Extract the (X, Y) coordinate from the center of the cell holding the provided text.  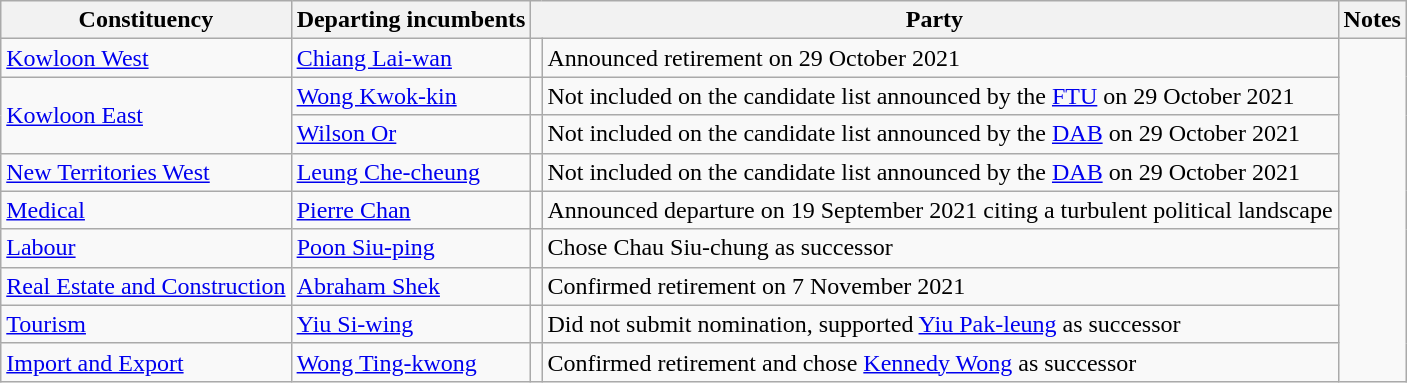
Did not submit nomination, supported Yiu Pak-leung as successor (940, 324)
Kowloon West (146, 58)
Import and Export (146, 362)
Labour (146, 248)
Real Estate and Construction (146, 286)
Tourism (146, 324)
Announced departure on 19 September 2021 citing a turbulent political landscape (940, 210)
New Territories West (146, 172)
Wong Kwok-kin (411, 96)
Departing incumbents (411, 20)
Chiang Lai-wan (411, 58)
Chose Chau Siu-chung as successor (940, 248)
Notes (1372, 20)
Wilson Or (411, 134)
Poon Siu-ping (411, 248)
Wong Ting-kwong (411, 362)
Kowloon East (146, 115)
Abraham Shek (411, 286)
Pierre Chan (411, 210)
Confirmed retirement and chose Kennedy Wong as successor (940, 362)
Constituency (146, 20)
Yiu Si-wing (411, 324)
Party (934, 20)
Medical (146, 210)
Not included on the candidate list announced by the FTU on 29 October 2021 (940, 96)
Confirmed retirement on 7 November 2021 (940, 286)
Announced retirement on 29 October 2021 (940, 58)
Leung Che-cheung (411, 172)
